Pinpoint the cell where the given text exists, returning its (x, y) midpoint coordinate. 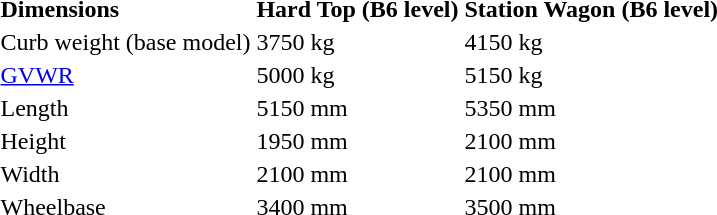
1950 mm (358, 141)
5150 mm (358, 108)
5000 kg (358, 75)
2100 mm (358, 174)
3750 kg (358, 42)
